Search for the cell housing the specified text and yield its [x, y] center coordinate. 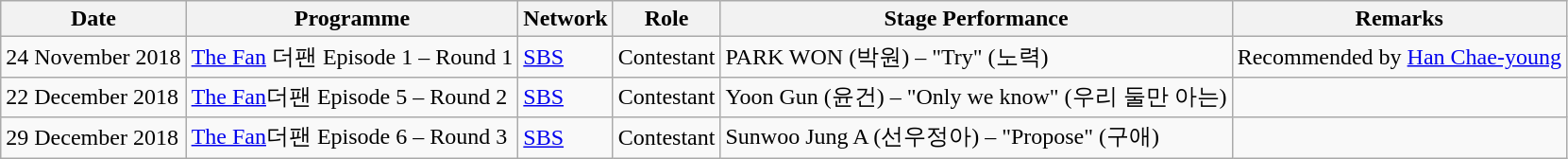
29 December 2018 [93, 138]
The Fan더팬 Episode 6 – Round 3 [352, 138]
Recommended by Han Chae-young [1399, 57]
24 November 2018 [93, 57]
PARK WON (박원) – "Try" (노력) [976, 57]
Programme [352, 19]
Yoon Gun (윤건) – "Only we know" (우리 둘만 아는) [976, 97]
The Fan 더팬 Episode 1 – Round 1 [352, 57]
Remarks [1399, 19]
22 December 2018 [93, 97]
Date [93, 19]
Stage Performance [976, 19]
Sunwoo Jung A (선우정아) – "Propose" (구애) [976, 138]
Role [666, 19]
The Fan더팬 Episode 5 – Round 2 [352, 97]
Network [565, 19]
